Detect which cell encompasses the target text, then output its [X, Y] center coordinate. 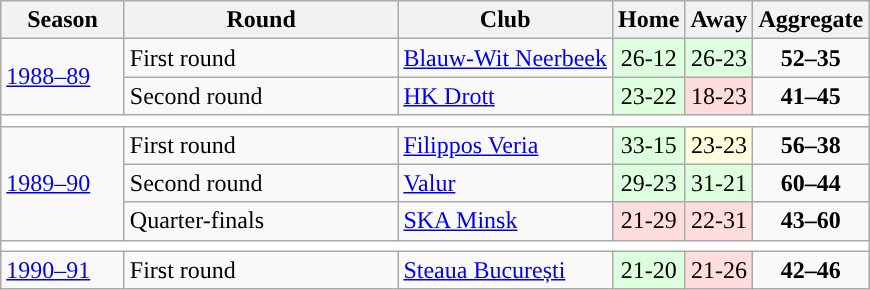
Home [649, 20]
33-15 [649, 145]
56–38 [811, 145]
Round [261, 20]
29-23 [649, 183]
60–44 [811, 183]
1990–91 [63, 270]
Aggregate [811, 20]
Valur [506, 183]
52–35 [811, 58]
26-23 [719, 58]
23-23 [719, 145]
HK Drott [506, 96]
42–46 [811, 270]
23-22 [649, 96]
18-23 [719, 96]
26-12 [649, 58]
21-29 [649, 221]
43–60 [811, 221]
41–45 [811, 96]
1989–90 [63, 183]
Season [63, 20]
Blauw-Wit Neerbeek [506, 58]
Club [506, 20]
Filippos Veria [506, 145]
1988–89 [63, 77]
21-20 [649, 270]
Away [719, 20]
Steaua București [506, 270]
Quarter-finals [261, 221]
SKA Minsk [506, 221]
21-26 [719, 270]
31-21 [719, 183]
22-31 [719, 221]
